Return the (x, y) coordinate for the center point of the cell that contains the specified text.  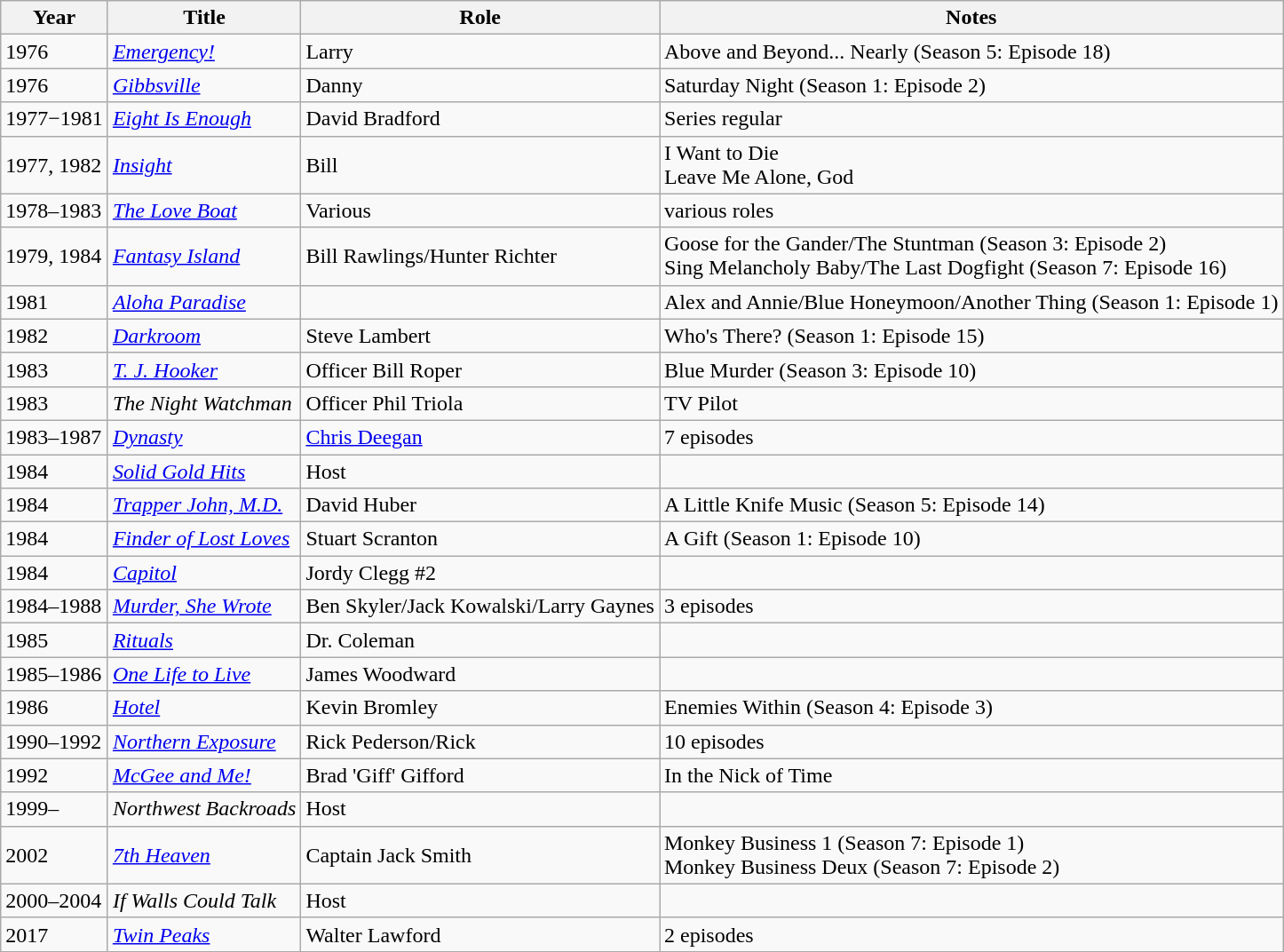
1982 (55, 336)
The Love Boat (204, 210)
Bill (480, 165)
Gibbsville (204, 85)
1977, 1982 (55, 165)
Solid Gold Hits (204, 472)
Murder, She Wrote (204, 607)
1985–1986 (55, 674)
Larry (480, 52)
T. J. Hooker (204, 369)
1981 (55, 302)
Jordy Clegg #2 (480, 573)
1977−1981 (55, 119)
1992 (55, 775)
1978–1983 (55, 210)
Stuart Scranton (480, 539)
Emergency! (204, 52)
Finder of Lost Loves (204, 539)
Kevin Bromley (480, 708)
3 episodes (971, 607)
Who's There? (Season 1: Episode 15) (971, 336)
Monkey Business 1 (Season 7: Episode 1)Monkey Business Deux (Season 7: Episode 2) (971, 854)
Darkroom (204, 336)
Captain Jack Smith (480, 854)
Series regular (971, 119)
Goose for the Gander/The Stuntman (Season 3: Episode 2)Sing Melancholy Baby/The Last Dogfight (Season 7: Episode 16) (971, 256)
Officer Phil Triola (480, 403)
10 episodes (971, 742)
James Woodward (480, 674)
Above and Beyond... Nearly (Season 5: Episode 18) (971, 52)
Aloha Paradise (204, 302)
Blue Murder (Season 3: Episode 10) (971, 369)
1985 (55, 640)
Steve Lambert (480, 336)
Trapper John, M.D. (204, 505)
Insight (204, 165)
A Little Knife Music (Season 5: Episode 14) (971, 505)
1986 (55, 708)
7th Heaven (204, 854)
Various (480, 210)
Rick Pederson/Rick (480, 742)
1990–1992 (55, 742)
Brad 'Giff' Gifford (480, 775)
various roles (971, 210)
Eight Is Enough (204, 119)
Saturday Night (Season 1: Episode 2) (971, 85)
McGee and Me! (204, 775)
Twin Peaks (204, 934)
Role (480, 18)
David Bradford (480, 119)
Bill Rawlings/Hunter Richter (480, 256)
In the Nick of Time (971, 775)
1999– (55, 809)
Alex and Annie/Blue Honeymoon/Another Thing (Season 1: Episode 1) (971, 302)
1984–1988 (55, 607)
TV Pilot (971, 403)
2000–2004 (55, 900)
2 episodes (971, 934)
Dynasty (204, 437)
Notes (971, 18)
Fantasy Island (204, 256)
If Walls Could Talk (204, 900)
I Want to DieLeave Me Alone, God (971, 165)
Enemies Within (Season 4: Episode 3) (971, 708)
Danny (480, 85)
Ben Skyler/Jack Kowalski/Larry Gaynes (480, 607)
Hotel (204, 708)
The Night Watchman (204, 403)
Year (55, 18)
Northern Exposure (204, 742)
Northwest Backroads (204, 809)
Walter Lawford (480, 934)
Capitol (204, 573)
1979, 1984 (55, 256)
David Huber (480, 505)
Dr. Coleman (480, 640)
Title (204, 18)
2017 (55, 934)
A Gift (Season 1: Episode 10) (971, 539)
2002 (55, 854)
Chris Deegan (480, 437)
1983–1987 (55, 437)
7 episodes (971, 437)
Rituals (204, 640)
Officer Bill Roper (480, 369)
One Life to Live (204, 674)
